Identify which cell holds the provided text, then report its [X, Y] central coordinate. 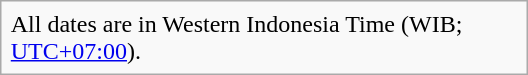
All dates are in Western Indonesia Time (WIB; UTC+07:00). [264, 38]
